Scan for the cell matching the given text and deliver its (X, Y) coordinate at center. 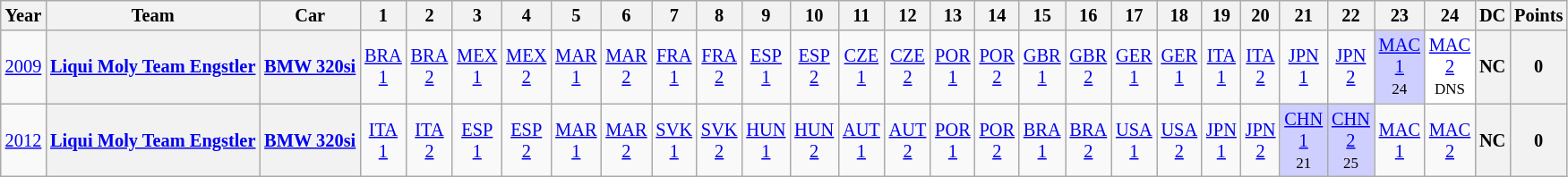
USA2 (1179, 140)
GBR2 (1089, 67)
FRA1 (674, 67)
CHN121 (1304, 140)
MEX1 (476, 67)
8 (719, 15)
12 (908, 15)
4 (527, 15)
14 (998, 15)
MAC2 (1450, 140)
MEX2 (527, 67)
Points (1538, 15)
6 (626, 15)
AUT2 (908, 140)
24 (1450, 15)
MAC2DNS (1450, 67)
SVK1 (674, 140)
21 (1304, 15)
1 (383, 15)
11 (861, 15)
10 (814, 15)
AUT1 (861, 140)
20 (1261, 15)
5 (576, 15)
SVK2 (719, 140)
CZE2 (908, 67)
18 (1179, 15)
23 (1400, 15)
GBR1 (1042, 67)
2009 (23, 67)
CHN225 (1350, 140)
9 (766, 15)
16 (1089, 15)
15 (1042, 15)
DC (1492, 15)
HUN1 (766, 140)
Car (310, 15)
2012 (23, 140)
Team (152, 15)
7 (674, 15)
FRA2 (719, 67)
13 (953, 15)
USA1 (1134, 140)
MAC124 (1400, 67)
Year (23, 15)
3 (476, 15)
CZE1 (861, 67)
HUN2 (814, 140)
19 (1221, 15)
2 (430, 15)
22 (1350, 15)
MAC1 (1400, 140)
17 (1134, 15)
